Locate the cell with the specified text and output its [X, Y] center coordinate. 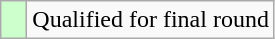
Qualified for final round [151, 20]
